Provide the [X, Y] coordinate of the cell's center where the given text is located.  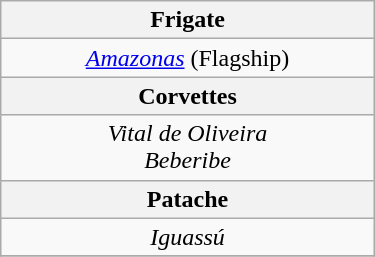
Patache [188, 199]
Frigate [188, 20]
Amazonas (Flagship) [188, 58]
Corvettes [188, 96]
Iguassú [188, 237]
Vital de OliveiraBeberibe [188, 148]
